Pinpoint the cell where the given text exists, returning its [x, y] midpoint coordinate. 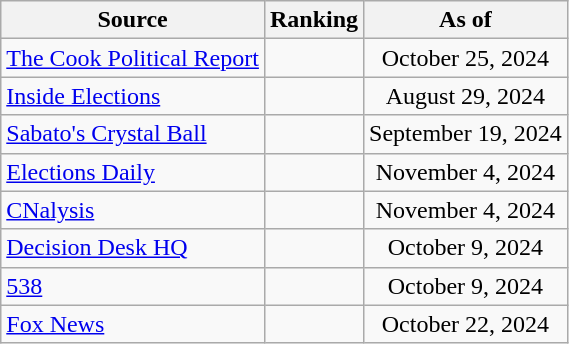
Decision Desk HQ [133, 248]
October 22, 2024 [466, 324]
Inside Elections [133, 96]
Elections Daily [133, 172]
CNalysis [133, 210]
Fox News [133, 324]
October 25, 2024 [466, 58]
As of [466, 20]
The Cook Political Report [133, 58]
538 [133, 286]
Source [133, 20]
August 29, 2024 [466, 96]
Ranking [314, 20]
September 19, 2024 [466, 134]
Sabato's Crystal Ball [133, 134]
